Return the (X, Y) coordinate for the center point of the cell that contains the specified text.  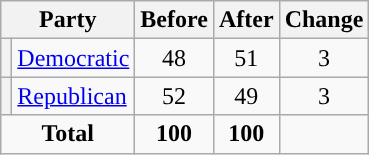
Democratic (74, 58)
52 (174, 96)
After (246, 20)
Republican (74, 96)
Change (324, 20)
49 (246, 96)
Party (68, 20)
Before (174, 20)
48 (174, 58)
Total (68, 134)
51 (246, 58)
